Provide the (x, y) coordinate of the cell's center where the given text is located.  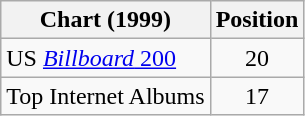
Chart (1999) (106, 20)
20 (257, 58)
US Billboard 200 (106, 58)
Position (257, 20)
Top Internet Albums (106, 96)
17 (257, 96)
